Determine the (x, y) coordinate at the center of the cell enclosing the given text.  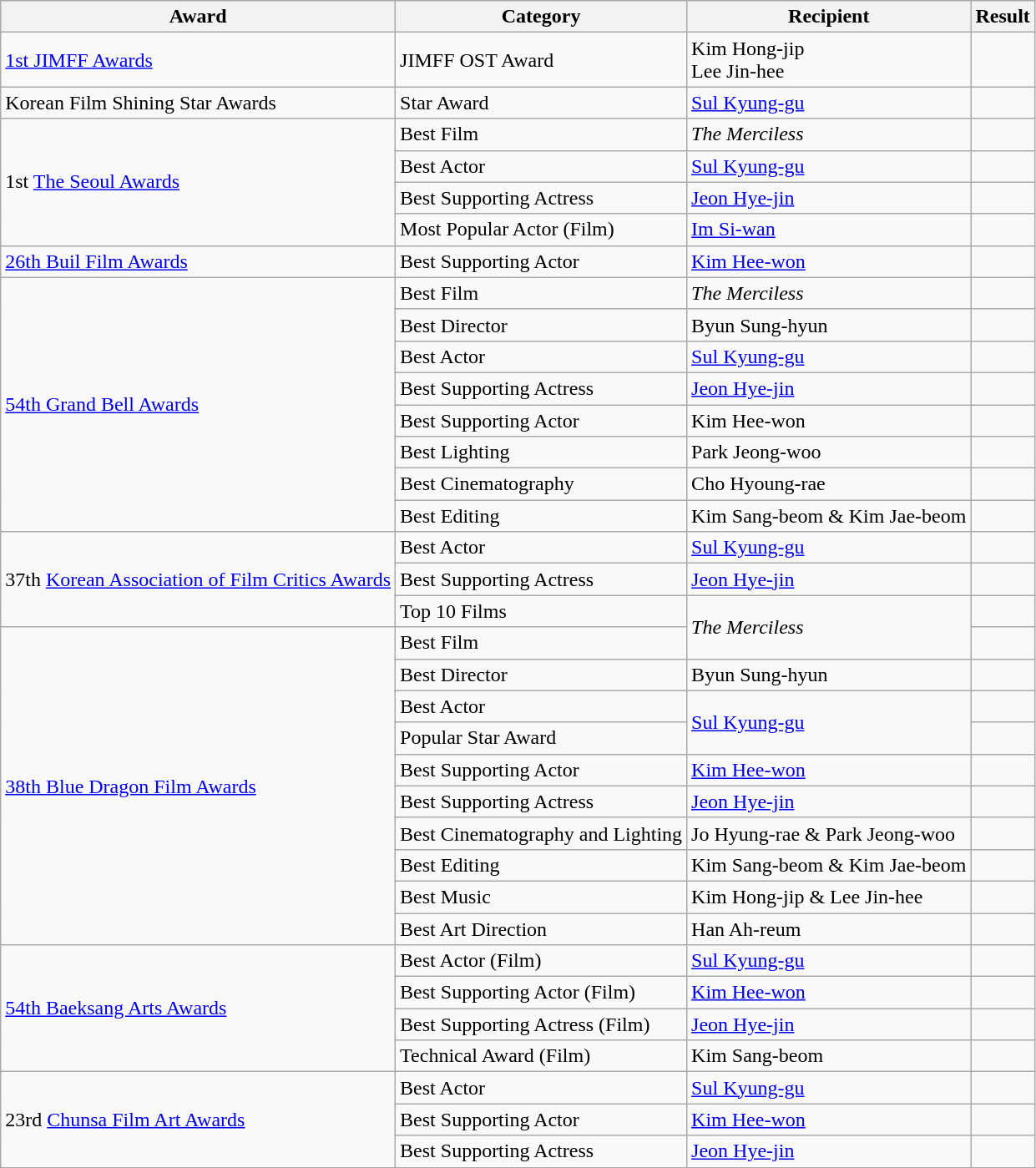
Result (1003, 17)
Kim Hong-jipLee Jin-hee (829, 60)
Im Si-wan (829, 230)
Best Actor (Film) (541, 961)
23rd Chunsa Film Art Awards (199, 1120)
54th Grand Bell Awards (199, 404)
Han Ah-reum (829, 929)
Park Jeong-woo (829, 453)
Recipient (829, 17)
Best Music (541, 897)
Best Lighting (541, 453)
1st The Seoul Awards (199, 182)
Jo Hyung-rae & Park Jeong-woo (829, 833)
1st JIMFF Awards (199, 60)
JIMFF OST Award (541, 60)
Kim Hong-jip & Lee Jin-hee (829, 897)
Best Cinematography and Lighting (541, 833)
Star Award (541, 103)
Best Art Direction (541, 929)
Cho Hyoung-rae (829, 484)
Best Supporting Actor (Film) (541, 993)
Award (199, 17)
Korean Film Shining Star Awards (199, 103)
38th Blue Dragon Film Awards (199, 786)
Technical Award (Film) (541, 1056)
Kim Sang-beom (829, 1056)
Best Cinematography (541, 484)
Top 10 Films (541, 611)
26th Buil Film Awards (199, 261)
Category (541, 17)
Best Supporting Actress (Film) (541, 1024)
54th Baeksang Arts Awards (199, 1009)
Popular Star Award (541, 738)
Most Popular Actor (Film) (541, 230)
37th Korean Association of Film Critics Awards (199, 579)
